Return the [X, Y] coordinate for the center point of the cell that contains the specified text.  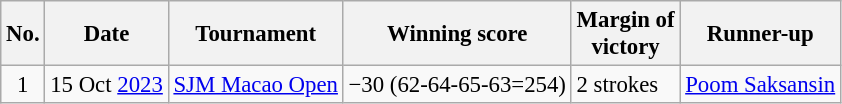
1 [23, 85]
Margin ofvictory [626, 34]
Runner-up [760, 34]
Date [106, 34]
Poom Saksansin [760, 85]
SJM Macao Open [256, 85]
15 Oct 2023 [106, 85]
No. [23, 34]
2 strokes [626, 85]
Tournament [256, 34]
−30 (62-64-65-63=254) [457, 85]
Winning score [457, 34]
